From the cell containing the given text, extract its center point as [x, y] coordinate. 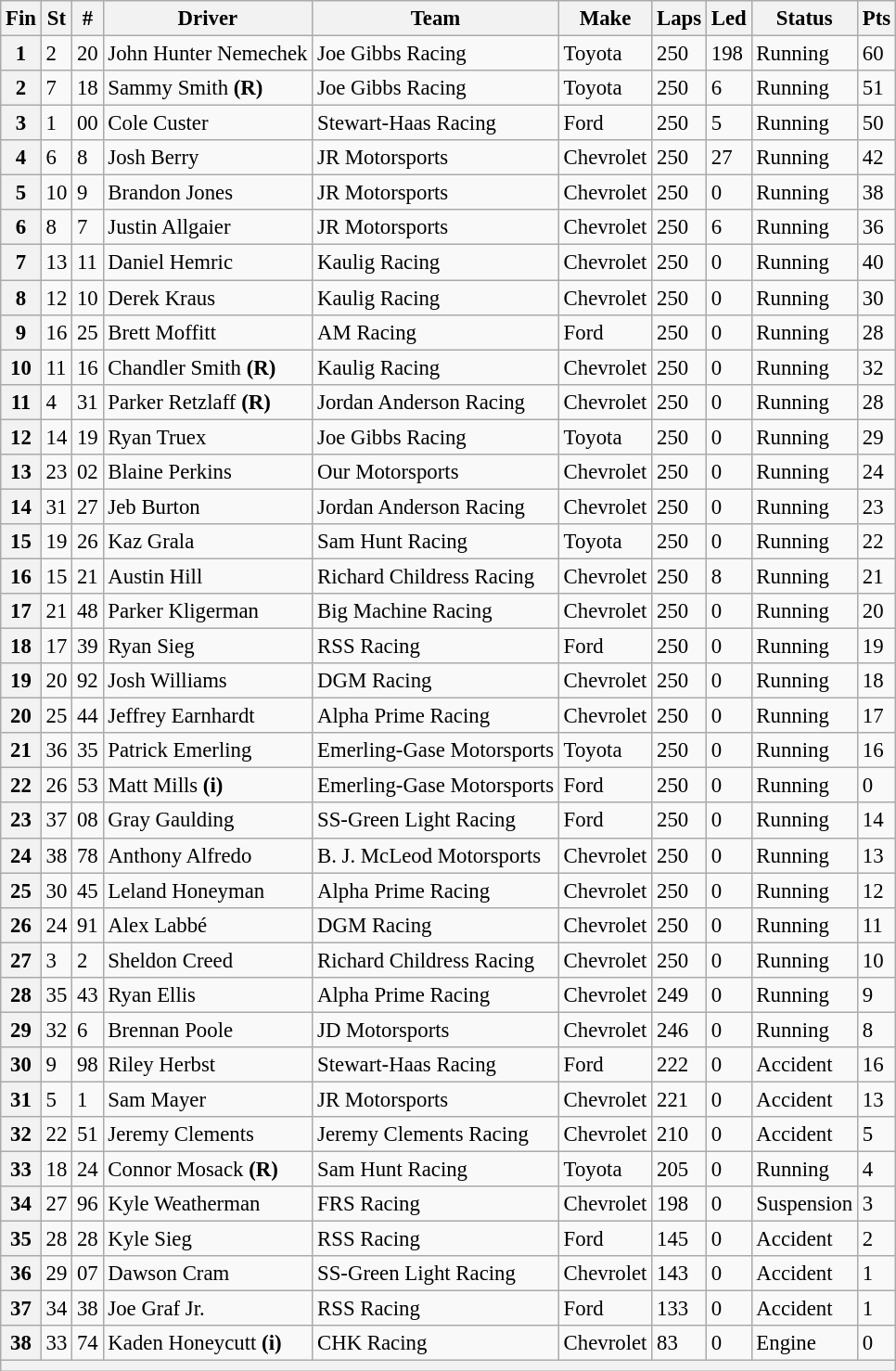
08 [87, 821]
98 [87, 1065]
Laps [679, 19]
Kaden Honeycutt (i) [208, 1344]
Josh Berry [208, 158]
Parker Kligerman [208, 611]
# [87, 19]
Austin Hill [208, 576]
249 [679, 995]
AM Racing [436, 332]
Brennan Poole [208, 1030]
83 [679, 1344]
Matt Mills (i) [208, 786]
JD Motorsports [436, 1030]
78 [87, 855]
96 [87, 1204]
John Hunter Nemechek [208, 54]
Jeb Burton [208, 506]
Josh Williams [208, 681]
Ryan Truex [208, 437]
Pts [876, 19]
Leland Honeyman [208, 891]
St [56, 19]
Sammy Smith (R) [208, 88]
Status [804, 19]
60 [876, 54]
42 [876, 158]
Brett Moffitt [208, 332]
Big Machine Racing [436, 611]
45 [87, 891]
Jeremy Clements Racing [436, 1134]
Sheldon Creed [208, 960]
Kyle Weatherman [208, 1204]
Alex Labbé [208, 925]
Cole Custer [208, 123]
Connor Mosack (R) [208, 1170]
Chandler Smith (R) [208, 367]
Dawson Cram [208, 1274]
40 [876, 263]
Led [729, 19]
48 [87, 611]
Derek Kraus [208, 298]
00 [87, 123]
43 [87, 995]
Make [605, 19]
143 [679, 1274]
Anthony Alfredo [208, 855]
Sam Mayer [208, 1099]
133 [679, 1309]
91 [87, 925]
205 [679, 1170]
222 [679, 1065]
50 [876, 123]
02 [87, 472]
Engine [804, 1344]
Brandon Jones [208, 193]
Kyle Sieg [208, 1239]
92 [87, 681]
39 [87, 647]
44 [87, 716]
Patrick Emerling [208, 750]
Ryan Sieg [208, 647]
Joe Graf Jr. [208, 1309]
Ryan Ellis [208, 995]
Team [436, 19]
Jeffrey Earnhardt [208, 716]
Fin [21, 19]
Daniel Hemric [208, 263]
Riley Herbst [208, 1065]
210 [679, 1134]
Kaz Grala [208, 542]
Suspension [804, 1204]
Jeremy Clements [208, 1134]
145 [679, 1239]
B. J. McLeod Motorsports [436, 855]
Parker Retzlaff (R) [208, 402]
53 [87, 786]
CHK Racing [436, 1344]
246 [679, 1030]
74 [87, 1344]
FRS Racing [436, 1204]
Blaine Perkins [208, 472]
07 [87, 1274]
Gray Gaulding [208, 821]
221 [679, 1099]
Driver [208, 19]
Justin Allgaier [208, 227]
Our Motorsports [436, 472]
